Return [x, y] of the center of cell containing provided text 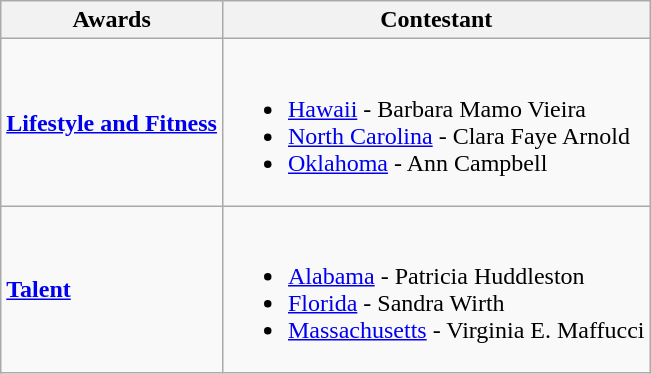
Lifestyle and Fitness [112, 122]
Talent [112, 290]
Hawaii - Barbara Mamo Vieira North Carolina - Clara Faye Arnold Oklahoma - Ann Campbell [436, 122]
Contestant [436, 20]
Awards [112, 20]
Alabama - Patricia Huddleston Florida - Sandra Wirth Massachusetts - Virginia E. Maffucci [436, 290]
